Locate the cell with the specified text and output its [x, y] center coordinate. 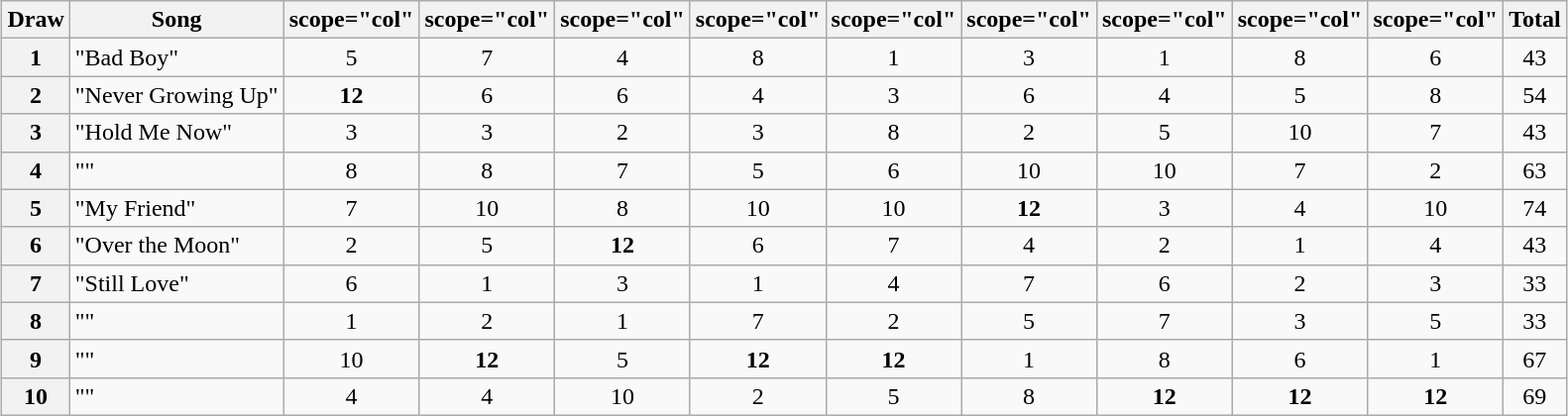
"Still Love" [176, 283]
9 [36, 359]
69 [1535, 396]
63 [1535, 170]
54 [1535, 95]
"Hold Me Now" [176, 133]
"Over the Moon" [176, 246]
"Bad Boy" [176, 57]
74 [1535, 208]
Song [176, 20]
Draw [36, 20]
"Never Growing Up" [176, 95]
"My Friend" [176, 208]
67 [1535, 359]
Total [1535, 20]
